Find where the given text appears and provide that cell's center as [x, y] coordinate. 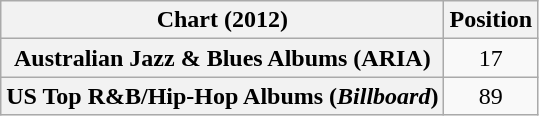
17 [491, 58]
US Top R&B/Hip-Hop Albums (Billboard) [222, 96]
Chart (2012) [222, 20]
89 [491, 96]
Australian Jazz & Blues Albums (ARIA) [222, 58]
Position [491, 20]
